Scan for the cell matching the given text and deliver its (x, y) coordinate at center. 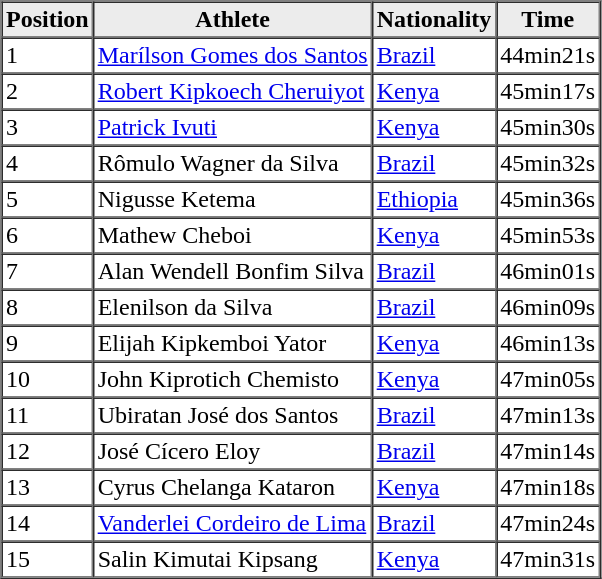
47min13s (548, 416)
45min36s (548, 200)
10 (48, 380)
47min31s (548, 560)
47min24s (548, 524)
8 (48, 308)
45min32s (548, 164)
7 (48, 272)
9 (48, 344)
45min30s (548, 128)
6 (48, 236)
John Kiprotich Chemisto (232, 380)
Rômulo Wagner da Silva (232, 164)
5 (48, 200)
3 (48, 128)
Position (48, 20)
13 (48, 488)
46min13s (548, 344)
47min18s (548, 488)
José Cícero Eloy (232, 452)
Patrick Ivuti (232, 128)
Ubiratan José dos Santos (232, 416)
Robert Kipkoech Cheruiyot (232, 92)
4 (48, 164)
Ethiopia (434, 200)
Alan Wendell Bonfim Silva (232, 272)
2 (48, 92)
45min53s (548, 236)
Athlete (232, 20)
1 (48, 56)
11 (48, 416)
15 (48, 560)
Time (548, 20)
Mathew Cheboi (232, 236)
Nigusse Ketema (232, 200)
45min17s (548, 92)
Vanderlei Cordeiro de Lima (232, 524)
Marílson Gomes dos Santos (232, 56)
Elenilson da Silva (232, 308)
46min01s (548, 272)
Nationality (434, 20)
12 (48, 452)
14 (48, 524)
Elijah Kipkemboi Yator (232, 344)
47min05s (548, 380)
47min14s (548, 452)
44min21s (548, 56)
Cyrus Chelanga Kataron (232, 488)
46min09s (548, 308)
Salin Kimutai Kipsang (232, 560)
